Identify which cell holds the provided text, then report its [X, Y] central coordinate. 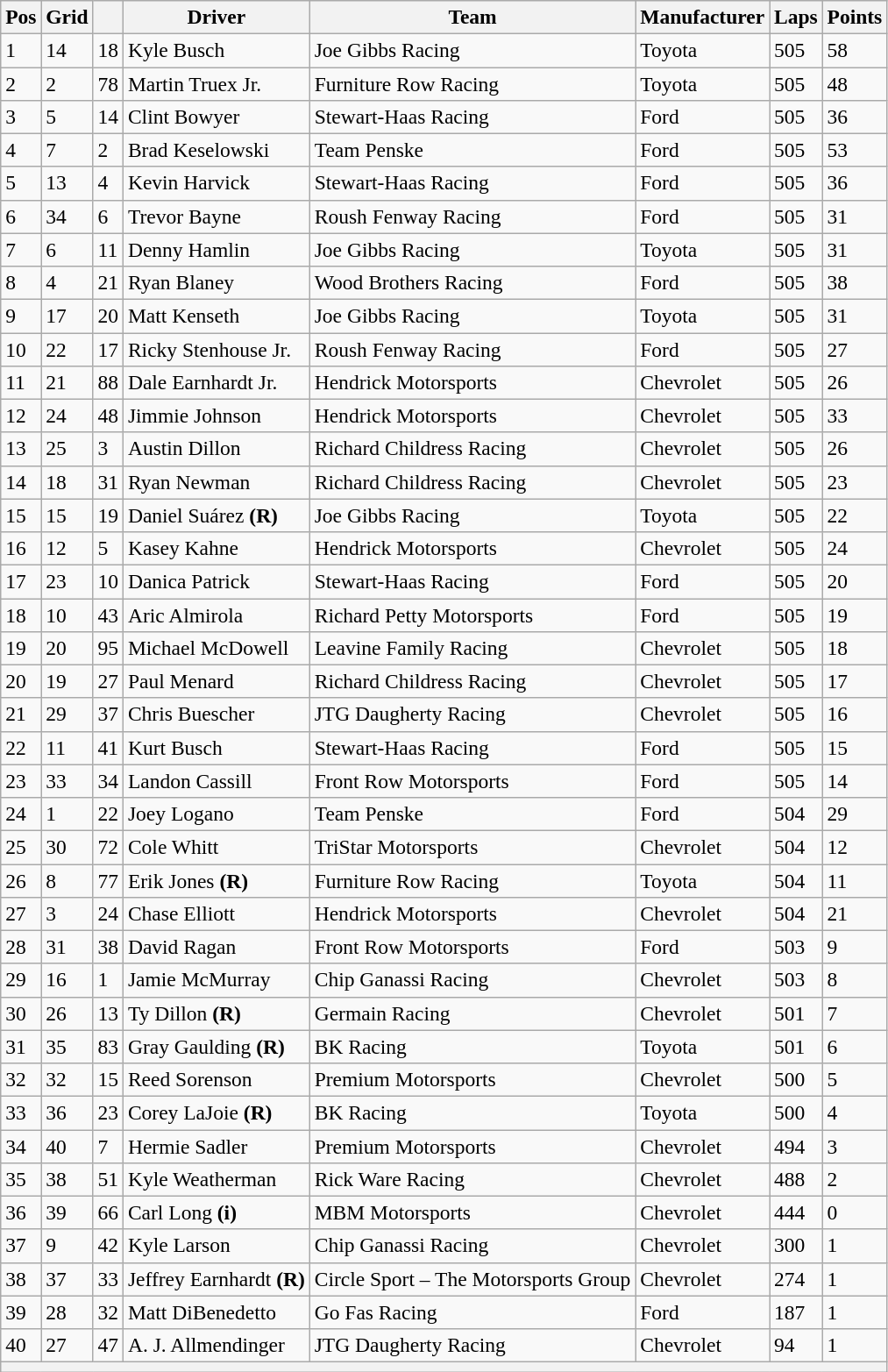
66 [108, 1212]
Paul Menard [216, 681]
Circle Sport – The Motorsports Group [472, 1279]
Denny Hamlin [216, 250]
Kevin Harvick [216, 183]
Rick Ware Racing [472, 1179]
Matt Kenseth [216, 316]
Points [855, 17]
Germain Racing [472, 1013]
Laps [796, 17]
187 [796, 1312]
Reed Sorenson [216, 1079]
Erik Jones (R) [216, 880]
Chris Buescher [216, 714]
Kyle Weatherman [216, 1179]
Pos [21, 17]
Wood Brothers Racing [472, 282]
Corey LaJoie (R) [216, 1113]
Danica Patrick [216, 581]
88 [108, 382]
300 [796, 1246]
78 [108, 83]
Richard Petty Motorsports [472, 615]
41 [108, 748]
47 [108, 1345]
Trevor Bayne [216, 217]
Kasey Kahne [216, 548]
TriStar Motorsports [472, 847]
A. J. Allmendinger [216, 1345]
274 [796, 1279]
Dale Earnhardt Jr. [216, 382]
Hermie Sadler [216, 1146]
Kurt Busch [216, 748]
Carl Long (i) [216, 1212]
58 [855, 50]
Ty Dillon (R) [216, 1013]
Austin Dillon [216, 449]
72 [108, 847]
Ricky Stenhouse Jr. [216, 349]
77 [108, 880]
Cole Whitt [216, 847]
David Ragan [216, 947]
Chase Elliott [216, 913]
Leavine Family Racing [472, 648]
Landon Cassill [216, 781]
444 [796, 1212]
Brad Keselowski [216, 150]
53 [855, 150]
Matt DiBenedetto [216, 1312]
Clint Bowyer [216, 117]
Ryan Blaney [216, 282]
0 [855, 1212]
Jeffrey Earnhardt (R) [216, 1279]
MBM Motorsports [472, 1212]
Joey Logano [216, 814]
Aric Almirola [216, 615]
Martin Truex Jr. [216, 83]
Driver [216, 17]
Gray Gaulding (R) [216, 1047]
42 [108, 1246]
494 [796, 1146]
Grid [67, 17]
Jimmie Johnson [216, 416]
Manufacturer [703, 17]
95 [108, 648]
43 [108, 615]
Daniel Suárez (R) [216, 515]
Team [472, 17]
83 [108, 1047]
Michael McDowell [216, 648]
Ryan Newman [216, 482]
Jamie McMurray [216, 980]
Kyle Busch [216, 50]
Go Fas Racing [472, 1312]
488 [796, 1179]
94 [796, 1345]
51 [108, 1179]
Kyle Larson [216, 1246]
